Output the [x, y] coordinate of the center of the cell containing the given text.  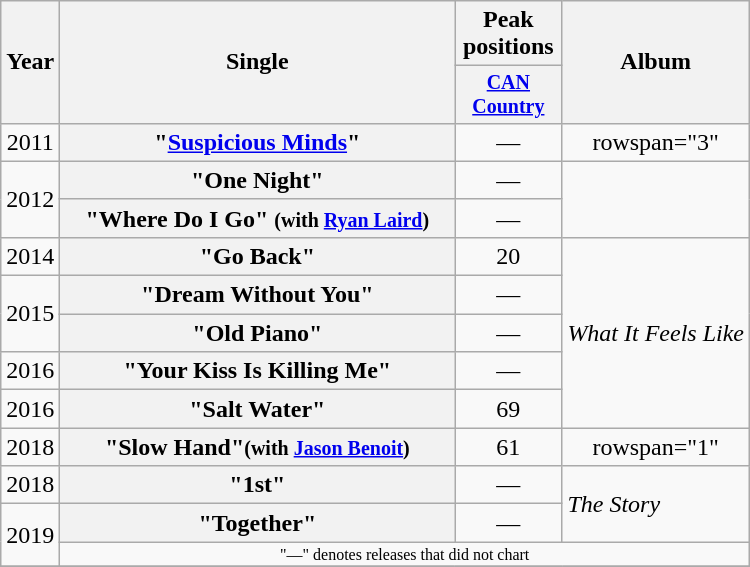
2015 [30, 314]
2019 [30, 535]
rowspan="1" [656, 447]
Year [30, 62]
"Dream Without You" [258, 295]
61 [508, 447]
69 [508, 409]
"Old Piano" [258, 333]
Peak positions [508, 34]
CAN Country [508, 94]
"1st" [258, 485]
What It Feels Like [656, 332]
The Story [656, 504]
20 [508, 256]
2014 [30, 256]
"Suspicious Minds" [258, 142]
2012 [30, 199]
"—" denotes releases that did not chart [405, 554]
"Your Kiss Is Killing Me" [258, 371]
"One Night" [258, 180]
2011 [30, 142]
"Slow Hand"(with Jason Benoit) [258, 447]
"Where Do I Go" (with Ryan Laird) [258, 218]
"Go Back" [258, 256]
"Together" [258, 523]
rowspan="3" [656, 142]
Album [656, 62]
Single [258, 62]
"Salt Water" [258, 409]
